Return the (X, Y) coordinate for the center point of the cell that contains the specified text.  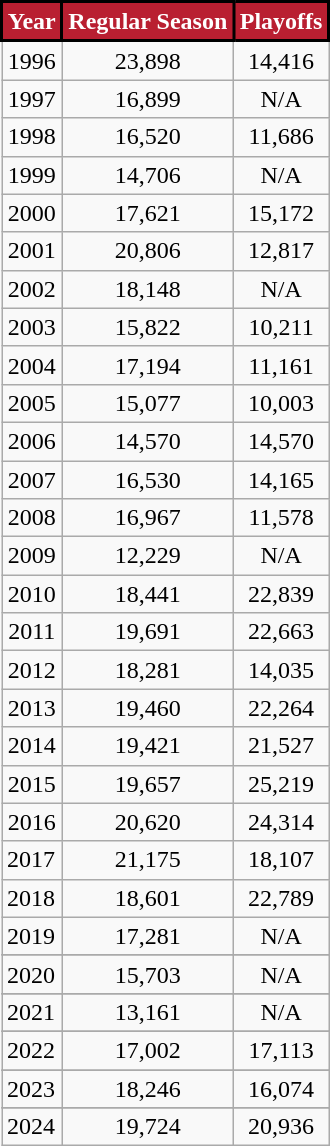
18,107 (282, 860)
17,281 (148, 936)
2010 (32, 594)
2018 (32, 898)
2019 (32, 936)
14,706 (148, 175)
2004 (32, 365)
2005 (32, 403)
21,175 (148, 860)
22,839 (282, 594)
19,724 (148, 1127)
16,899 (148, 99)
2022 (32, 1050)
2012 (32, 670)
2002 (32, 289)
14,416 (282, 60)
2021 (32, 1012)
15,077 (148, 403)
19,657 (148, 784)
2008 (32, 518)
18,148 (148, 289)
12,229 (148, 556)
14,165 (282, 479)
16,530 (148, 479)
16,967 (148, 518)
12,817 (282, 251)
18,441 (148, 594)
1998 (32, 137)
14,035 (282, 670)
2009 (32, 556)
Year (32, 22)
15,703 (148, 974)
11,686 (282, 137)
2007 (32, 479)
2000 (32, 213)
22,789 (282, 898)
18,601 (148, 898)
15,172 (282, 213)
15,822 (148, 327)
23,898 (148, 60)
20,806 (148, 251)
1996 (32, 60)
2001 (32, 251)
22,663 (282, 632)
21,527 (282, 746)
2024 (32, 1127)
25,219 (282, 784)
20,936 (282, 1127)
19,421 (148, 746)
2011 (32, 632)
Regular Season (148, 22)
17,002 (148, 1050)
17,194 (148, 365)
10,003 (282, 403)
2020 (32, 974)
2015 (32, 784)
18,281 (148, 670)
19,460 (148, 708)
2006 (32, 441)
11,161 (282, 365)
16,074 (282, 1089)
2014 (32, 746)
2023 (32, 1089)
2017 (32, 860)
24,314 (282, 822)
11,578 (282, 518)
20,620 (148, 822)
1997 (32, 99)
10,211 (282, 327)
Playoffs (282, 22)
17,113 (282, 1050)
1999 (32, 175)
2013 (32, 708)
22,264 (282, 708)
17,621 (148, 213)
18,246 (148, 1089)
13,161 (148, 1012)
19,691 (148, 632)
2016 (32, 822)
16,520 (148, 137)
2003 (32, 327)
